Identify which cell holds the provided text, then report its [x, y] central coordinate. 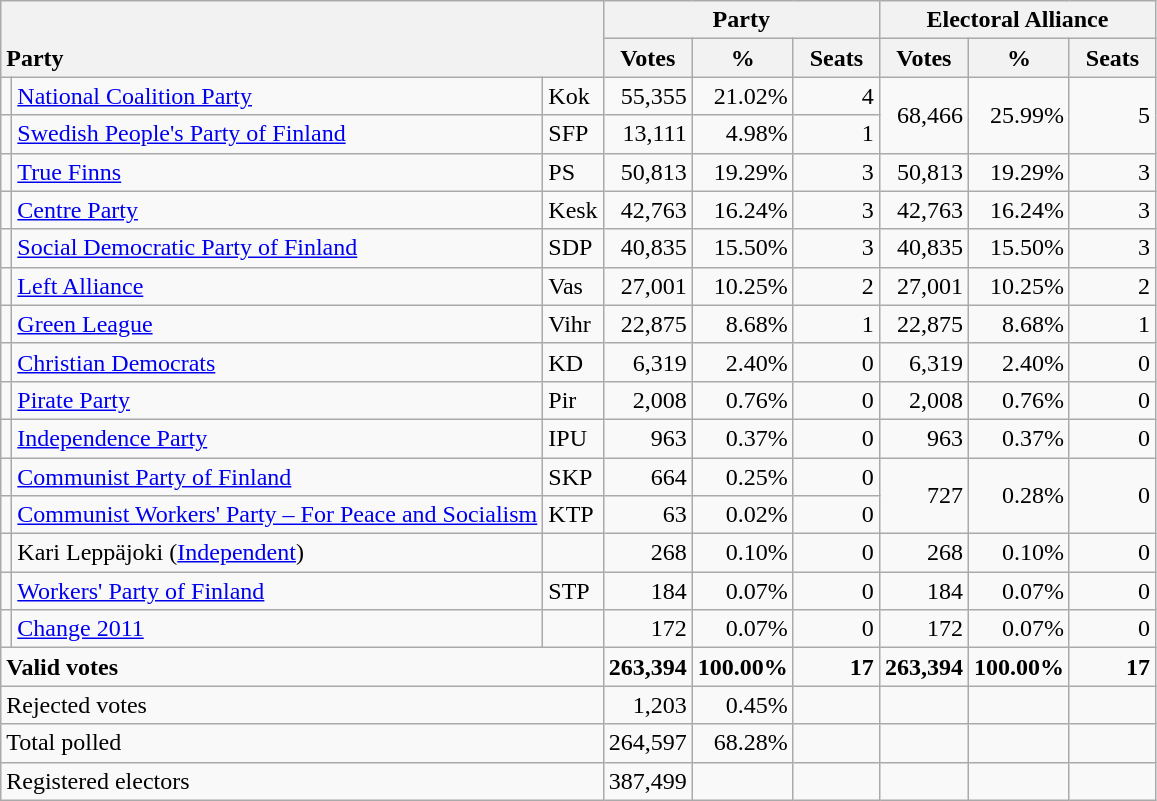
55,355 [648, 96]
SFP [573, 134]
PS [573, 172]
Vas [573, 286]
National Coalition Party [278, 96]
Total polled [302, 743]
Left Alliance [278, 286]
0.28% [1018, 496]
68.28% [742, 743]
Green League [278, 324]
0.02% [742, 515]
Workers' Party of Finland [278, 591]
25.99% [1018, 115]
Pirate Party [278, 400]
Independence Party [278, 438]
664 [648, 477]
Valid votes [302, 667]
63 [648, 515]
0.45% [742, 705]
387,499 [648, 781]
Electoral Alliance [1017, 20]
Communist Workers' Party – For Peace and Socialism [278, 515]
4.98% [742, 134]
68,466 [924, 115]
Registered electors [302, 781]
Communist Party of Finland [278, 477]
727 [924, 496]
4 [836, 96]
SDP [573, 248]
13,111 [648, 134]
Christian Democrats [278, 362]
Change 2011 [278, 629]
Centre Party [278, 210]
SKP [573, 477]
KD [573, 362]
Vihr [573, 324]
1,203 [648, 705]
STP [573, 591]
Rejected votes [302, 705]
KTP [573, 515]
Kok [573, 96]
0.25% [742, 477]
Social Democratic Party of Finland [278, 248]
Pir [573, 400]
True Finns [278, 172]
Kari Leppäjoki (Independent) [278, 553]
21.02% [742, 96]
IPU [573, 438]
Swedish People's Party of Finland [278, 134]
264,597 [648, 743]
Kesk [573, 210]
5 [1112, 115]
